Search for the cell housing the specified text and yield its [X, Y] center coordinate. 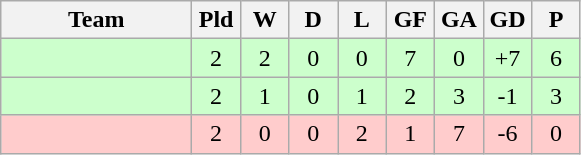
Team [96, 20]
GD [508, 20]
L [362, 20]
Pld [216, 20]
D [314, 20]
-6 [508, 134]
GF [410, 20]
GA [460, 20]
W [264, 20]
6 [556, 58]
P [556, 20]
-1 [508, 96]
+7 [508, 58]
